Scan for the cell matching the given text and deliver its [X, Y] coordinate at center. 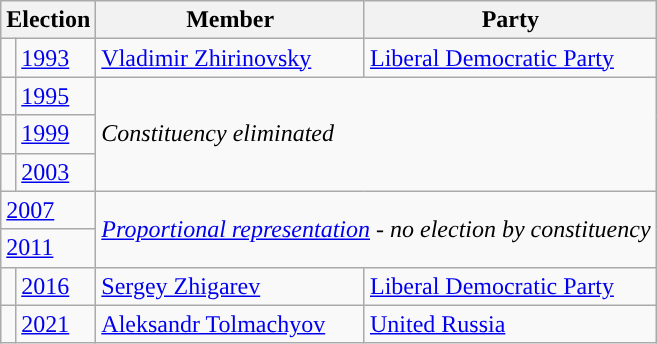
2011 [48, 248]
2003 [56, 172]
Proportional representation - no election by constituency [376, 229]
2007 [48, 210]
1999 [56, 134]
Constituency eliminated [376, 134]
1993 [56, 58]
Member [230, 20]
2016 [56, 286]
Election [48, 20]
2021 [56, 324]
1995 [56, 96]
Sergey Zhigarev [230, 286]
Party [510, 20]
Vladimir Zhirinovsky [230, 58]
Aleksandr Tolmachyov [230, 324]
United Russia [510, 324]
